Provide the [X, Y] coordinate of the cell's center where the given text is located.  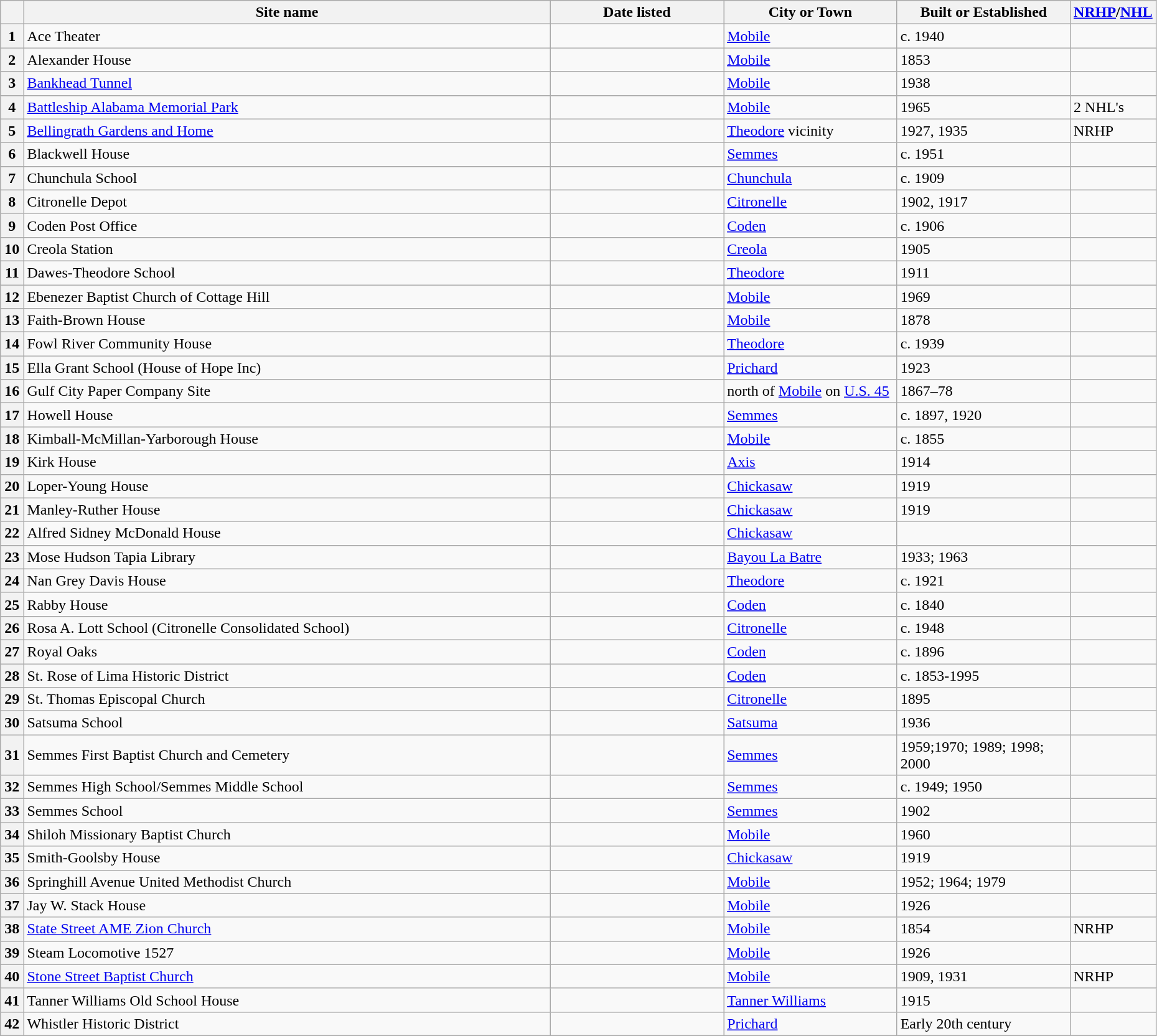
Rosa A. Lott School (Citronelle Consolidated School) [287, 628]
Mose Hudson Tapia Library [287, 557]
15 [12, 368]
Ella Grant School (House of Hope Inc) [287, 368]
1959;1970; 1989; 1998; 2000 [983, 755]
Tanner Williams Old School House [287, 1000]
38 [12, 929]
Gulf City Paper Company Site [287, 391]
c. 1897, 1920 [983, 415]
1927, 1935 [983, 131]
c. 1949; 1950 [983, 787]
1914 [983, 462]
16 [12, 391]
Faith-Brown House [287, 320]
9 [12, 225]
Howell House [287, 415]
Creola Station [287, 249]
c. 1909 [983, 178]
Blackwell House [287, 154]
7 [12, 178]
27 [12, 651]
Axis [810, 462]
Citronelle Depot [287, 202]
Smith-Goolsby House [287, 858]
26 [12, 628]
19 [12, 462]
34 [12, 834]
St. Rose of Lima Historic District [287, 675]
Nan Grey Davis House [287, 581]
c. 1940 [983, 36]
c. 1939 [983, 344]
8 [12, 202]
1854 [983, 929]
c. 1951 [983, 154]
Semmes High School/Semmes Middle School [287, 787]
Satsuma School [287, 723]
1952; 1964; 1979 [983, 882]
Springhill Avenue United Methodist Church [287, 882]
Coden Post Office [287, 225]
29 [12, 699]
c. 1948 [983, 628]
Chunchula School [287, 178]
c. 1906 [983, 225]
28 [12, 675]
north of Mobile on U.S. 45 [810, 391]
Built or Established [983, 12]
Tanner Williams [810, 1000]
1936 [983, 723]
1 [12, 36]
Bayou La Batre [810, 557]
1902, 1917 [983, 202]
1909, 1931 [983, 976]
Alexander House [287, 60]
41 [12, 1000]
Battleship Alabama Memorial Park [287, 107]
Steam Locomotive 1527 [287, 953]
1853 [983, 60]
42 [12, 1024]
Creola [810, 249]
12 [12, 297]
3 [12, 83]
Satsuma [810, 723]
10 [12, 249]
St. Thomas Episcopal Church [287, 699]
Site name [287, 12]
11 [12, 273]
Theodore vicinity [810, 131]
21 [12, 510]
40 [12, 976]
Semmes First Baptist Church and Cemetery [287, 755]
Semmes School [287, 811]
17 [12, 415]
Royal Oaks [287, 651]
30 [12, 723]
NRHP/NHL [1113, 12]
23 [12, 557]
Date listed [637, 12]
c. 1840 [983, 604]
14 [12, 344]
1915 [983, 1000]
1933; 1963 [983, 557]
35 [12, 858]
32 [12, 787]
c. 1896 [983, 651]
Rabby House [287, 604]
Loper-Young House [287, 486]
Kirk House [287, 462]
22 [12, 533]
Kimball-McMillan-Yarborough House [287, 439]
33 [12, 811]
1902 [983, 811]
31 [12, 755]
Shiloh Missionary Baptist Church [287, 834]
2 NHL's [1113, 107]
25 [12, 604]
Bellingrath Gardens and Home [287, 131]
5 [12, 131]
Early 20th century [983, 1024]
1965 [983, 107]
Whistler Historic District [287, 1024]
1969 [983, 297]
Jay W. Stack House [287, 905]
Alfred Sidney McDonald House [287, 533]
1938 [983, 83]
36 [12, 882]
Manley-Ruther House [287, 510]
1867–78 [983, 391]
State Street AME Zion Church [287, 929]
13 [12, 320]
18 [12, 439]
Dawes-Theodore School [287, 273]
City or Town [810, 12]
Bankhead Tunnel [287, 83]
37 [12, 905]
c. 1921 [983, 581]
1911 [983, 273]
24 [12, 581]
2 [12, 60]
6 [12, 154]
Stone Street Baptist Church [287, 976]
Chunchula [810, 178]
1895 [983, 699]
1878 [983, 320]
Fowl River Community House [287, 344]
39 [12, 953]
1905 [983, 249]
1923 [983, 368]
4 [12, 107]
c. 1853-1995 [983, 675]
Ace Theater [287, 36]
1960 [983, 834]
Ebenezer Baptist Church of Cottage Hill [287, 297]
c. 1855 [983, 439]
20 [12, 486]
